For the text-containing cell, return its midpoint in (x, y) coordinate format. 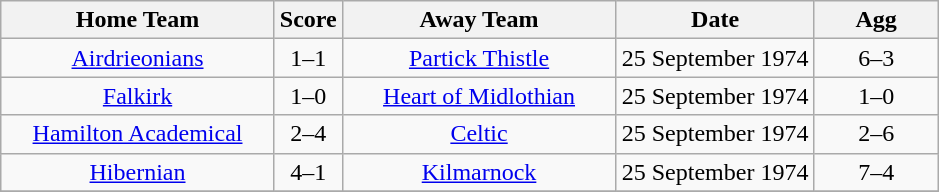
Home Team (138, 20)
Hamilton Academical (138, 134)
Hibernian (138, 172)
Away Team (479, 20)
Falkirk (138, 96)
7–4 (876, 172)
Partick Thistle (479, 58)
4–1 (308, 172)
Agg (876, 20)
Score (308, 20)
2–6 (876, 134)
1–1 (308, 58)
6–3 (876, 58)
Celtic (479, 134)
Kilmarnock (479, 172)
Date (716, 20)
2–4 (308, 134)
Airdrieonians (138, 58)
Heart of Midlothian (479, 96)
